Search for the cell housing the specified text and yield its (x, y) center coordinate. 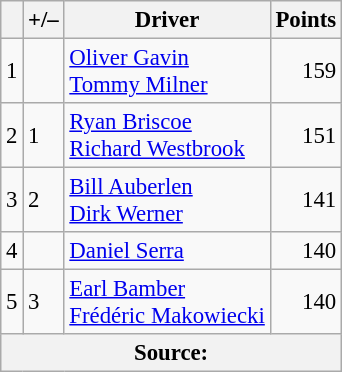
Bill Auberlen Dirk Werner (167, 200)
Driver (167, 20)
5 (12, 302)
Source: (172, 353)
Points (306, 20)
141 (306, 200)
Daniel Serra (167, 251)
Earl Bamber Frédéric Makowiecki (167, 302)
159 (306, 72)
+/– (44, 20)
Oliver Gavin Tommy Milner (167, 72)
151 (306, 136)
Ryan Briscoe Richard Westbrook (167, 136)
4 (12, 251)
